Extract the (X, Y) coordinate from the center of the cell holding the provided text.  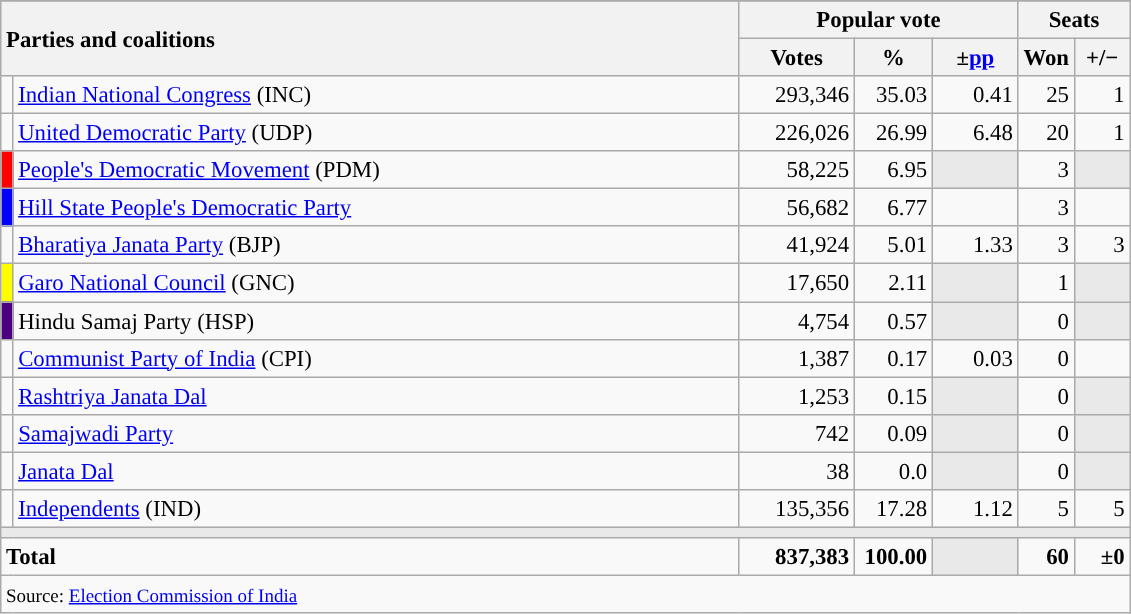
Hindu Samaj Party (HSP) (376, 321)
1,387 (797, 358)
People's Democratic Movement (PDM) (376, 170)
4,754 (797, 321)
Indian National Congress (INC) (376, 95)
Won (1046, 58)
±0 (1102, 557)
Hill State People's Democratic Party (376, 208)
5.01 (893, 245)
Janata Dal (376, 471)
Votes (797, 58)
60 (1046, 557)
Total (370, 557)
Rashtriya Janata Dal (376, 396)
6.48 (976, 133)
1.12 (976, 509)
17,650 (797, 283)
38 (797, 471)
837,383 (797, 557)
Garo National Council (GNC) (376, 283)
Source: Election Commission of India (566, 594)
6.95 (893, 170)
0.41 (976, 95)
293,346 (797, 95)
0.57 (893, 321)
Communist Party of India (CPI) (376, 358)
Seats (1074, 20)
742 (797, 433)
20 (1046, 133)
0.15 (893, 396)
United Democratic Party (UDP) (376, 133)
Independents (IND) (376, 509)
25 (1046, 95)
1.33 (976, 245)
35.03 (893, 95)
±pp (976, 58)
135,356 (797, 509)
26.99 (893, 133)
6.77 (893, 208)
Parties and coalitions (370, 38)
17.28 (893, 509)
0.03 (976, 358)
41,924 (797, 245)
0.09 (893, 433)
226,026 (797, 133)
58,225 (797, 170)
Samajwadi Party (376, 433)
56,682 (797, 208)
+/− (1102, 58)
0.17 (893, 358)
2.11 (893, 283)
0.0 (893, 471)
100.00 (893, 557)
Popular vote (878, 20)
Bharatiya Janata Party (BJP) (376, 245)
1,253 (797, 396)
% (893, 58)
